Scan for the cell matching the given text and deliver its [x, y] coordinate at center. 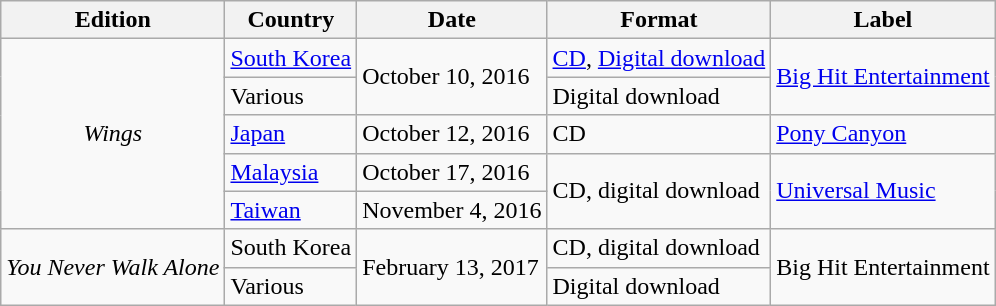
Date [452, 20]
Japan [291, 134]
October 17, 2016 [452, 172]
You Never Walk Alone [113, 267]
February 13, 2017 [452, 267]
November 4, 2016 [452, 210]
Malaysia [291, 172]
Country [291, 20]
Format [659, 20]
Universal Music [883, 191]
CD, Digital download [659, 58]
Wings [113, 134]
Label [883, 20]
Pony Canyon [883, 134]
CD [659, 134]
Edition [113, 20]
Taiwan [291, 210]
October 12, 2016 [452, 134]
October 10, 2016 [452, 77]
